Locate the cell with the specified text and output its [x, y] center coordinate. 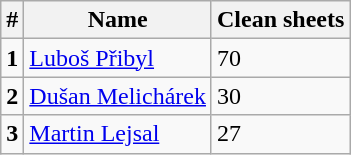
Dušan Melichárek [118, 96]
3 [12, 134]
30 [280, 96]
2 [12, 96]
70 [280, 58]
27 [280, 134]
1 [12, 58]
Clean sheets [280, 20]
Luboš Přibyl [118, 58]
# [12, 20]
Name [118, 20]
Martin Lejsal [118, 134]
